Identify which cell holds the provided text, then report its (x, y) central coordinate. 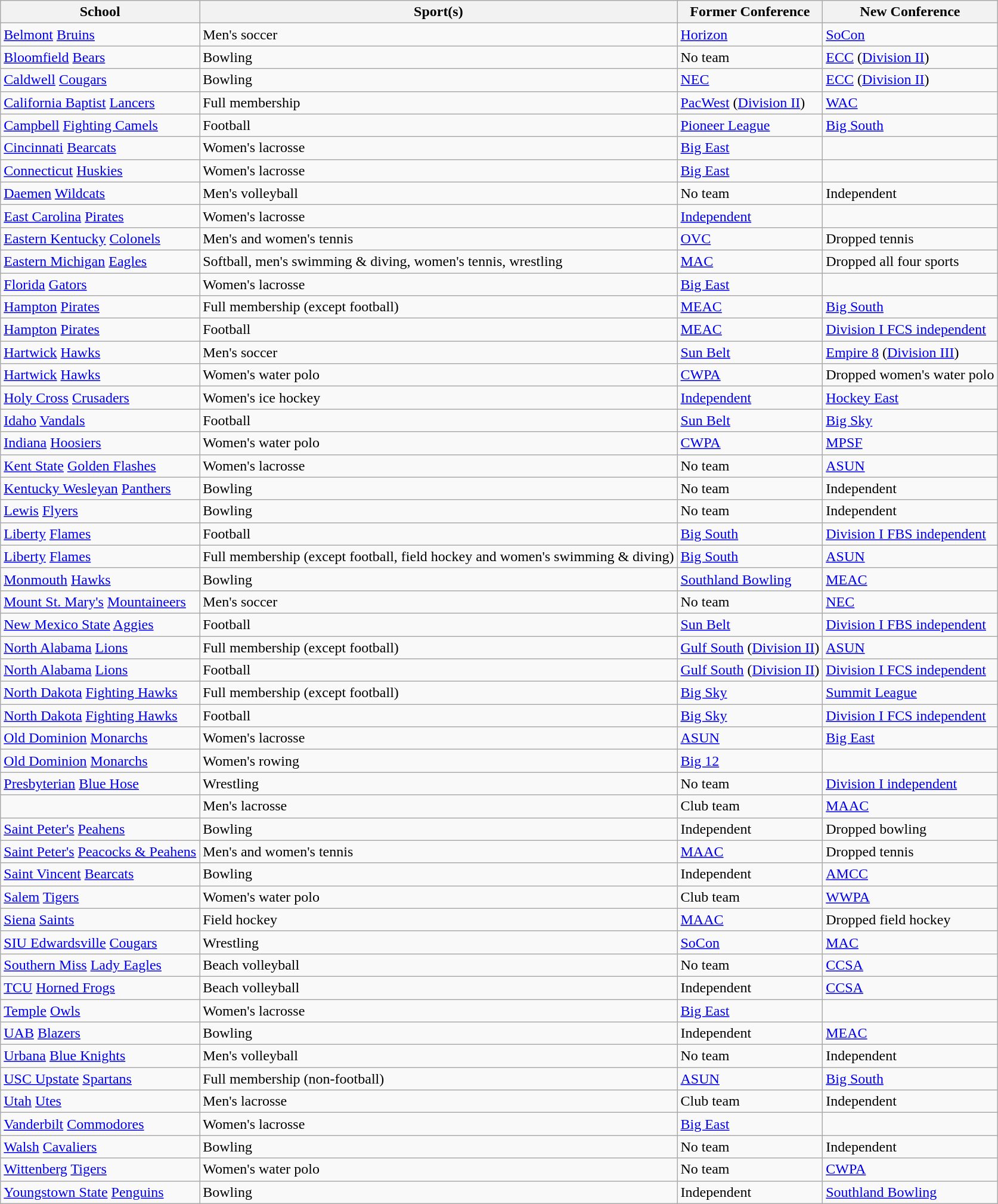
MPSF (910, 443)
Lewis Flyers (100, 511)
Holy Cross Crusaders (100, 398)
Southern Miss Lady Eagles (100, 965)
Dropped bowling (910, 829)
OVC (750, 239)
TCU Horned Frogs (100, 988)
Cincinnati Bearcats (100, 148)
Softball, men's swimming & diving, women's tennis, wrestling (439, 261)
Pioneer League (750, 125)
Bloomfield Bears (100, 57)
SIU Edwardsville Cougars (100, 942)
East Carolina Pirates (100, 216)
New Conference (910, 12)
Eastern Kentucky Colonels (100, 239)
Dropped field hockey (910, 920)
WAC (910, 103)
Eastern Michigan Eagles (100, 261)
Field hockey (439, 920)
School (100, 12)
PacWest (Division II) (750, 103)
Full membership (439, 103)
Idaho Vandals (100, 420)
UAB Blazers (100, 1033)
Hockey East (910, 398)
Caldwell Cougars (100, 80)
Division I independent (910, 784)
Women's rowing (439, 761)
Dropped women's water polo (910, 375)
Belmont Bruins (100, 35)
Empire 8 (Division III) (910, 352)
Salem Tigers (100, 897)
Kentucky Wesleyan Panthers (100, 488)
Campbell Fighting Camels (100, 125)
Saint Peter's Peahens (100, 829)
Dropped all four sports (910, 261)
Summit League (910, 693)
Big 12 (750, 761)
Full membership (non-football) (439, 1079)
Florida Gators (100, 284)
AMCC (910, 874)
Kent State Golden Flashes (100, 466)
Siena Saints (100, 920)
Full membership (except football, field hockey and women's swimming & diving) (439, 556)
Sport(s) (439, 12)
Saint Vincent Bearcats (100, 874)
Mount St. Mary's Mountaineers (100, 602)
Urbana Blue Knights (100, 1056)
Daemen Wildcats (100, 193)
WWPA (910, 897)
Vanderbilt Commodores (100, 1124)
USC Upstate Spartans (100, 1079)
Saint Peter's Peacocks & Peahens (100, 852)
Wittenberg Tigers (100, 1169)
Temple Owls (100, 1011)
Walsh Cavaliers (100, 1147)
Youngstown State Penguins (100, 1192)
Utah Utes (100, 1101)
Former Conference (750, 12)
Presbyterian Blue Hose (100, 784)
New Mexico State Aggies (100, 624)
Horizon (750, 35)
Monmouth Hawks (100, 579)
California Baptist Lancers (100, 103)
Indiana Hoosiers (100, 443)
Women's ice hockey (439, 398)
Connecticut Huskies (100, 171)
